Identify which cell holds the provided text, then report its [X, Y] central coordinate. 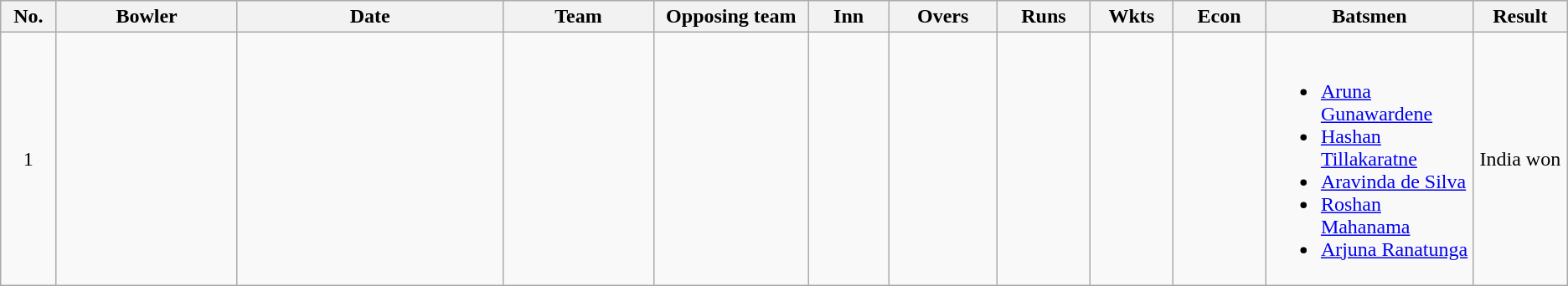
Batsmen [1369, 17]
India won [1519, 159]
Econ [1220, 17]
Aruna GunawardeneHashan TillakaratneAravinda de SilvaRoshan MahanamaArjuna Ranatunga [1369, 159]
Date [370, 17]
Overs [943, 17]
1 [28, 159]
Wkts [1132, 17]
Bowler [147, 17]
Team [578, 17]
No. [28, 17]
Opposing team [731, 17]
Inn [848, 17]
Result [1519, 17]
Runs [1044, 17]
